Return the (X, Y) coordinate for the center point of the cell that contains the specified text.  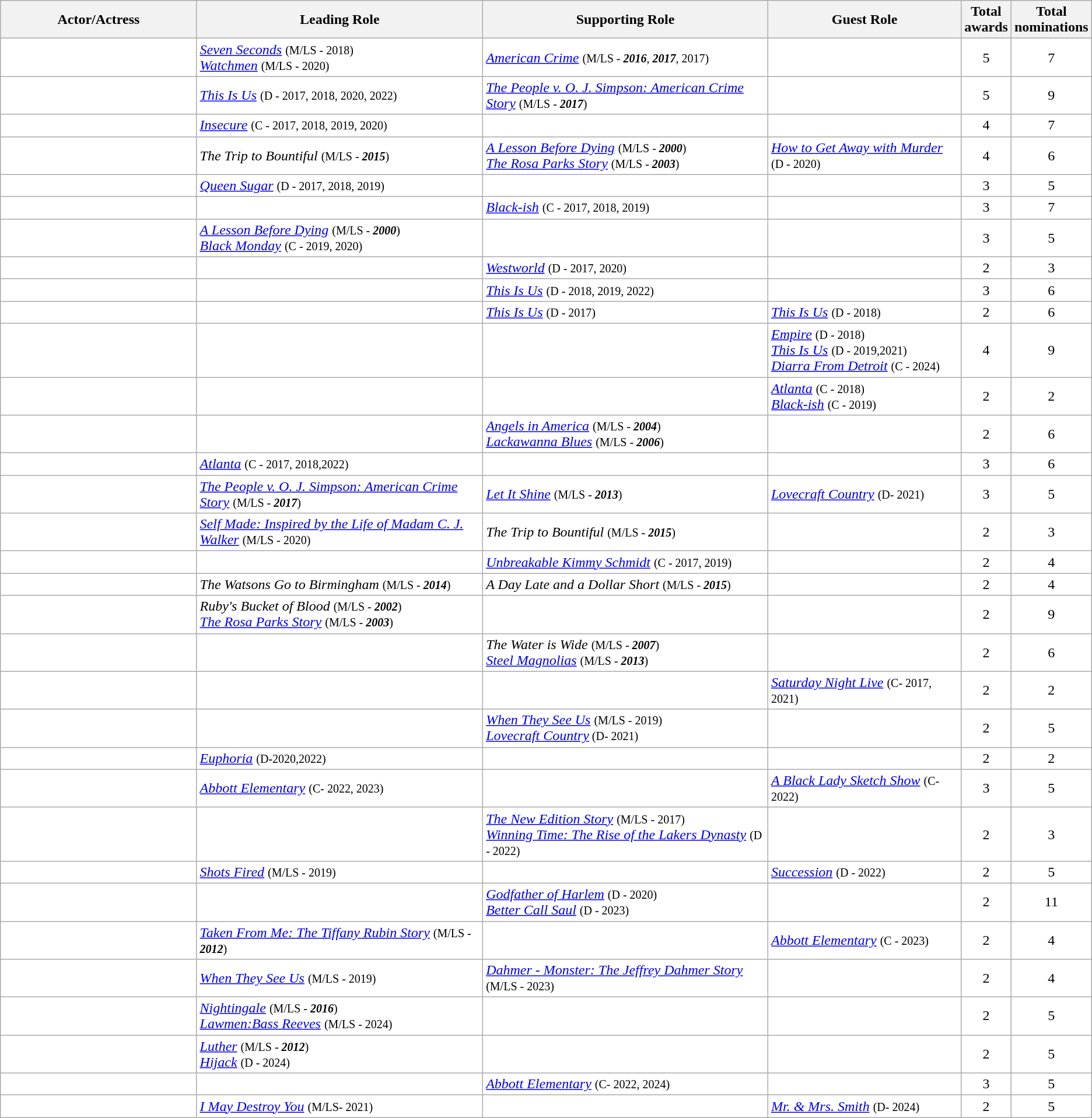
Self Made: Inspired by the Life of Madam C. J. Walker (M/LS - 2020) (339, 532)
Succession (D - 2022) (864, 872)
Euphoria (D-2020,2022) (339, 758)
The New Edition Story (M/LS - 2017)Winning Time: The Rise of the Lakers Dynasty (D - 2022) (625, 834)
Seven Seconds (M/LS - 2018)Watchmen (M/LS - 2020) (339, 57)
Angels in America (M/LS - 2004)Lackawanna Blues (M/LS - 2006) (625, 434)
Atlanta (C - 2018)Black-ish (C - 2019) (864, 395)
Ruby's Bucket of Blood (M/LS - 2002)The Rosa Parks Story (M/LS - 2003) (339, 615)
Total nominations (1051, 20)
Nightingale (M/LS - 2016)Lawmen:Bass Reeves (M/LS - 2024) (339, 1016)
This Is Us (D - 2017) (625, 312)
Unbreakable Kimmy Schmidt (C - 2017, 2019) (625, 562)
Dahmer - Monster: The Jeffrey Dahmer Story (M/LS - 2023) (625, 979)
A Lesson Before Dying (M/LS - 2000)Black Monday (C - 2019, 2020) (339, 238)
Leading Role (339, 20)
Abbott Elementary (C - 2023) (864, 940)
Black-ish (C - 2017, 2018, 2019) (625, 208)
Actor/Actress (99, 20)
The Water is Wide (M/LS - 2007)Steel Magnolias (M/LS - 2013) (625, 652)
This Is Us (D - 2017, 2018, 2020, 2022) (339, 96)
American Crime (M/LS - 2016, 2017, 2017) (625, 57)
Insecure (C - 2017, 2018, 2019, 2020) (339, 125)
Total awards (986, 20)
Luther (M/LS - 2012)Hijack (D - 2024) (339, 1054)
Queen Sugar (D - 2017, 2018, 2019) (339, 185)
This Is Us (D - 2018) (864, 312)
When They See Us (M/LS - 2019)Lovecraft Country (D- 2021) (625, 728)
Abbott Elementary (C- 2022, 2024) (625, 1084)
11 (1051, 902)
Mr. & Mrs. Smith (D- 2024) (864, 1106)
I May Destroy You (M/LS- 2021) (339, 1106)
Guest Role (864, 20)
A Lesson Before Dying (M/LS - 2000)The Rosa Parks Story (M/LS - 2003) (625, 155)
Westworld (D - 2017, 2020) (625, 268)
How to Get Away with Murder (D - 2020) (864, 155)
Atlanta (C - 2017, 2018,2022) (339, 464)
This Is Us (D - 2018, 2019, 2022) (625, 290)
Shots Fired (M/LS - 2019) (339, 872)
Abbott Elementary (C- 2022, 2023) (339, 788)
When They See Us (M/LS - 2019) (339, 979)
Taken From Me: The Tiffany Rubin Story (M/LS - 2012) (339, 940)
A Day Late and a Dollar Short (M/LS - 2015) (625, 584)
Godfather of Harlem (D - 2020)Better Call Saul (D - 2023) (625, 902)
Supporting Role (625, 20)
A Black Lady Sketch Show (C- 2022) (864, 788)
The Watsons Go to Birmingham (M/LS - 2014) (339, 584)
Saturday Night Live (C- 2017, 2021) (864, 691)
Lovecraft Country (D- 2021) (864, 495)
Let It Shine (M/LS - 2013) (625, 495)
Empire (D - 2018)This Is Us (D - 2019,2021)Diarra From Detroit (C - 2024) (864, 350)
